Pinpoint the cell where the given text exists, returning its (X, Y) midpoint coordinate. 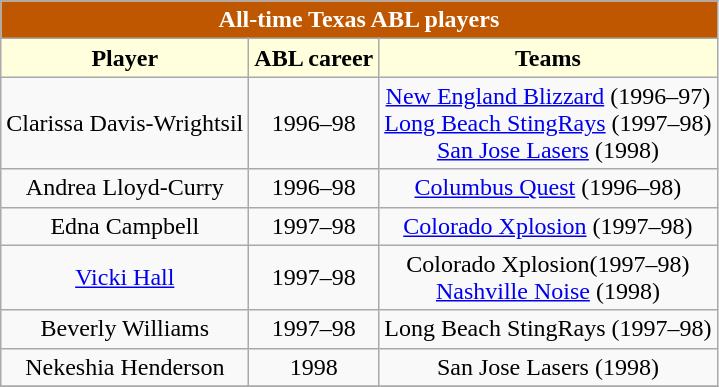
1998 (314, 367)
Colorado Xplosion(1997–98)Nashville Noise (1998) (548, 278)
Nekeshia Henderson (125, 367)
All-time Texas ABL players (359, 20)
Beverly Williams (125, 329)
New England Blizzard (1996–97)Long Beach StingRays (1997–98)San Jose Lasers (1998) (548, 123)
Edna Campbell (125, 226)
Columbus Quest (1996–98) (548, 188)
San Jose Lasers (1998) (548, 367)
Colorado Xplosion (1997–98) (548, 226)
Long Beach StingRays (1997–98) (548, 329)
Clarissa Davis-Wrightsil (125, 123)
Teams (548, 58)
Andrea Lloyd-Curry (125, 188)
ABL career (314, 58)
Vicki Hall (125, 278)
Player (125, 58)
